For the text-containing cell, return its midpoint in (X, Y) coordinate format. 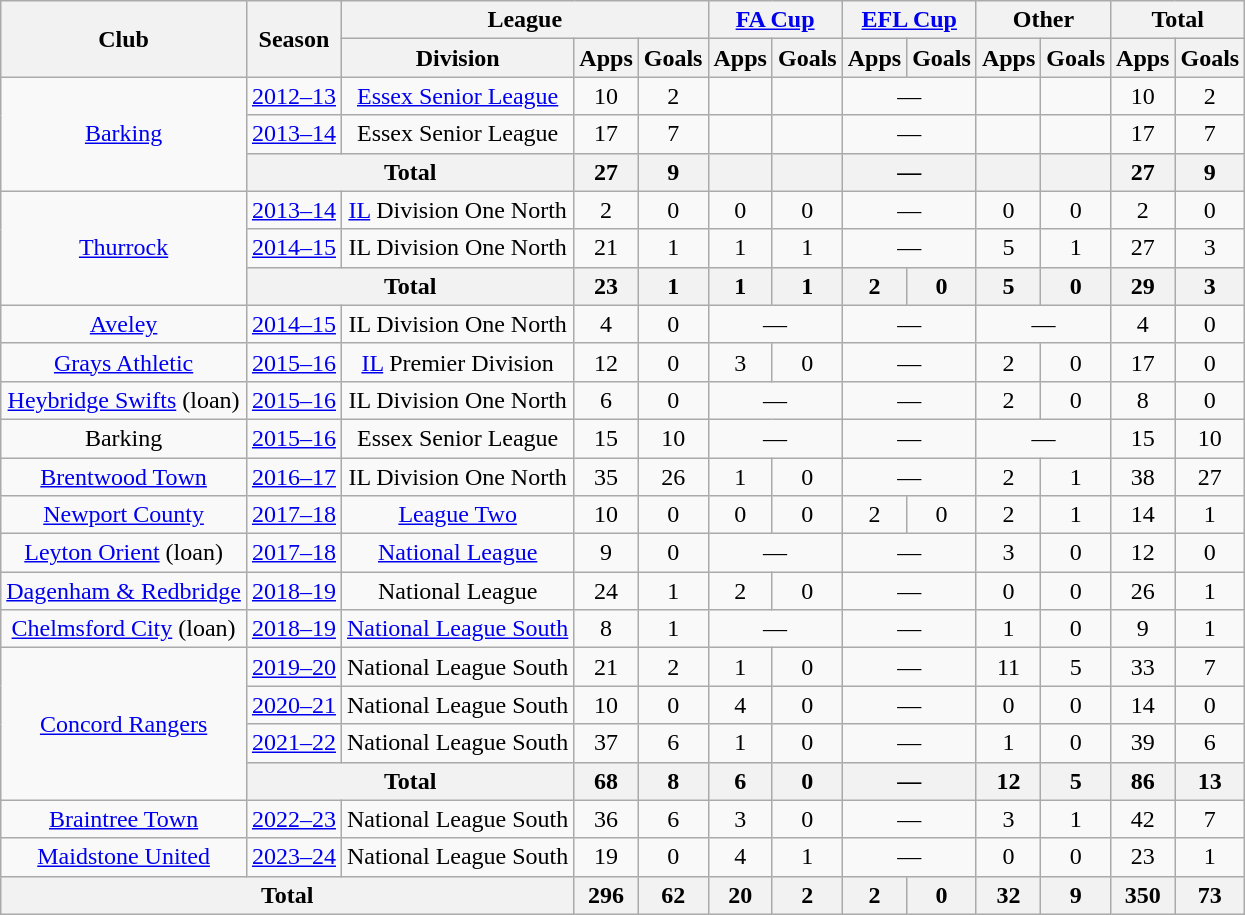
24 (606, 591)
Division (457, 58)
39 (1143, 743)
35 (606, 477)
2023–24 (294, 857)
2012–13 (294, 96)
296 (606, 895)
32 (1008, 895)
Braintree Town (124, 819)
36 (606, 819)
19 (606, 857)
2019–20 (294, 667)
33 (1143, 667)
11 (1008, 667)
2021–22 (294, 743)
38 (1143, 477)
Heybridge Swifts (loan) (124, 400)
42 (1143, 819)
Maidstone United (124, 857)
37 (606, 743)
20 (740, 895)
Season (294, 39)
EFL Cup (909, 20)
68 (606, 781)
Grays Athletic (124, 362)
350 (1143, 895)
73 (1210, 895)
29 (1143, 286)
Leyton Orient (loan) (124, 553)
2022–23 (294, 819)
Concord Rangers (124, 724)
13 (1210, 781)
IL Premier Division (457, 362)
FA Cup (775, 20)
Newport County (124, 515)
2020–21 (294, 705)
86 (1143, 781)
Chelmsford City (loan) (124, 629)
Aveley (124, 324)
League (524, 20)
Club (124, 39)
62 (673, 895)
Dagenham & Redbridge (124, 591)
League Two (457, 515)
2016–17 (294, 477)
Brentwood Town (124, 477)
Other (1043, 20)
Thurrock (124, 248)
